Extract the (X, Y) coordinate from the center of the cell holding the provided text.  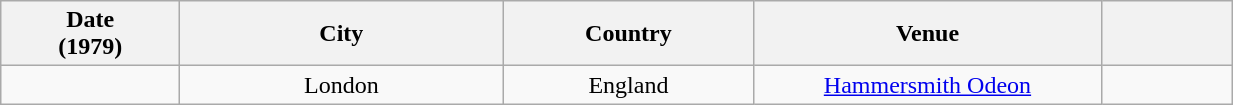
London (342, 85)
Hammersmith Odeon (928, 85)
City (342, 34)
Date(1979) (90, 34)
England (628, 85)
Venue (928, 34)
Country (628, 34)
